Extract the [x, y] coordinate from the center of the cell holding the provided text.  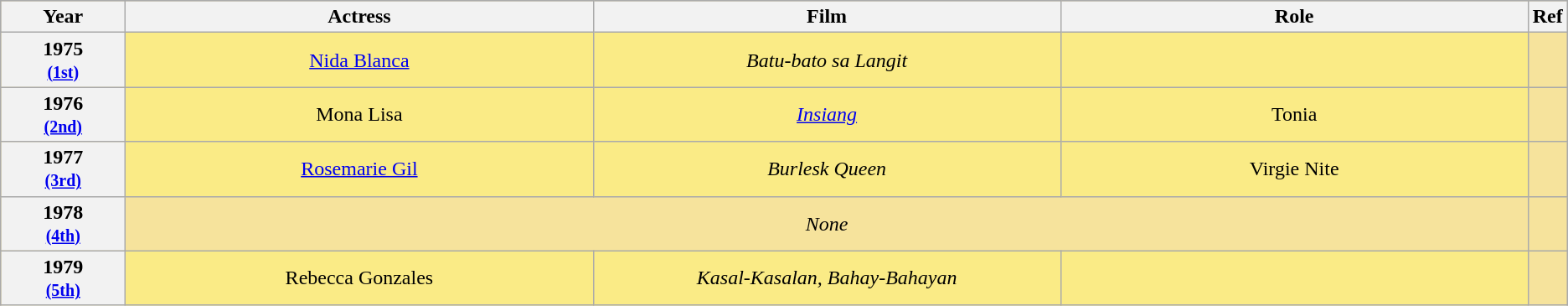
Role [1294, 17]
Batu-bato sa Langit [827, 60]
1976 (2nd) [64, 114]
Mona Lisa [359, 114]
1979 (5th) [64, 278]
Kasal-Kasalan, Bahay-Bahayan [827, 278]
1978 (4th) [64, 223]
Year [64, 17]
Insiang [827, 114]
Film [827, 17]
None [827, 223]
Burlesk Queen [827, 169]
Actress [359, 17]
Nida Blanca [359, 60]
Rebecca Gonzales [359, 278]
1977 (3rd) [64, 169]
Tonia [1294, 114]
Rosemarie Gil [359, 169]
1975 (1st) [64, 60]
Ref [1548, 17]
Virgie Nite [1294, 169]
